Identify which cell holds the provided text, then report its [X, Y] central coordinate. 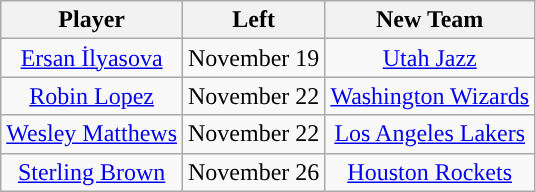
Utah Jazz [430, 58]
Los Angeles Lakers [430, 134]
November 26 [254, 172]
Player [92, 20]
Left [254, 20]
New Team [430, 20]
Houston Rockets [430, 172]
Sterling Brown [92, 172]
Ersan İlyasova [92, 58]
Wesley Matthews [92, 134]
Robin Lopez [92, 96]
November 19 [254, 58]
Washington Wizards [430, 96]
